Extract the (x, y) coordinate from the center of the cell holding the provided text.  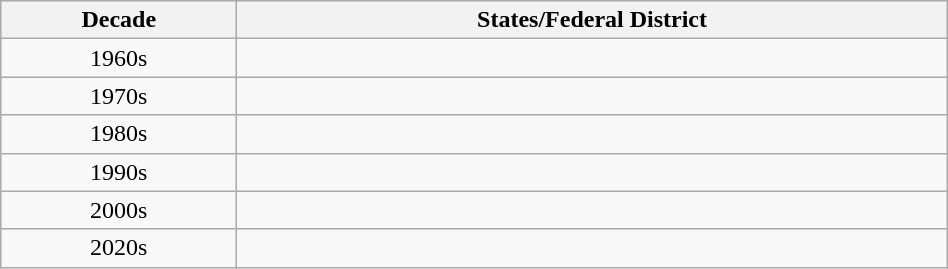
1970s (119, 96)
Decade (119, 20)
2020s (119, 248)
States/Federal District (592, 20)
1990s (119, 172)
2000s (119, 210)
1960s (119, 58)
1980s (119, 134)
